Return the (X, Y) coordinate for the center point of the cell that contains the specified text.  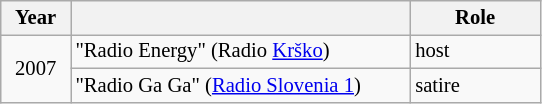
Year (36, 17)
Role (475, 17)
"Radio Energy" (Radio Krško) (240, 51)
host (475, 51)
2007 (36, 68)
"Radio Ga Ga" (Radio Slovenia 1) (240, 85)
satire (475, 85)
